Locate the cell with the specified text and output its (X, Y) center coordinate. 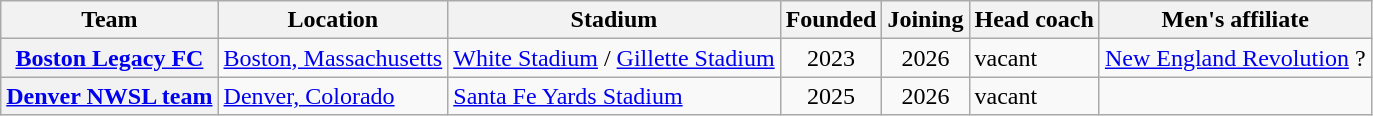
Denver, Colorado (333, 96)
2023 (831, 58)
Boston Legacy FC (110, 58)
Location (333, 20)
Denver NWSL team (110, 96)
Joining (926, 20)
Boston, Massachusetts (333, 58)
New England Revolution ? (1235, 58)
Founded (831, 20)
Santa Fe Yards Stadium (614, 96)
White Stadium / Gillette Stadium (614, 58)
Men's affiliate (1235, 20)
Head coach (1034, 20)
2025 (831, 96)
Stadium (614, 20)
Team (110, 20)
